Identify which cell holds the provided text, then report its [X, Y] central coordinate. 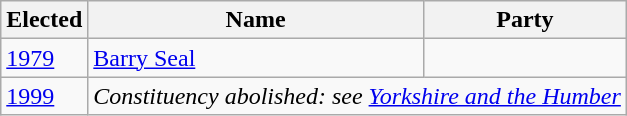
Elected [44, 20]
Barry Seal [256, 58]
Party [524, 20]
1999 [44, 96]
Name [256, 20]
1979 [44, 58]
Constituency abolished: see Yorkshire and the Humber [358, 96]
